Identify which cell holds the provided text, then report its (x, y) central coordinate. 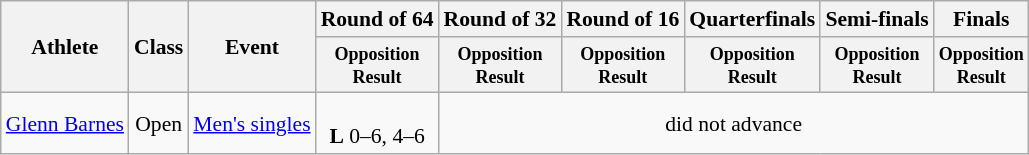
Finals (982, 19)
Quarterfinals (752, 19)
did not advance (734, 124)
Athlete (65, 47)
Event (252, 47)
Round of 32 (500, 19)
Men's singles (252, 124)
Glenn Barnes (65, 124)
L 0–6, 4–6 (378, 124)
Semi-finals (876, 19)
Round of 64 (378, 19)
Open (158, 124)
Round of 16 (622, 19)
Class (158, 47)
